For the text-containing cell, return its midpoint in [x, y] coordinate format. 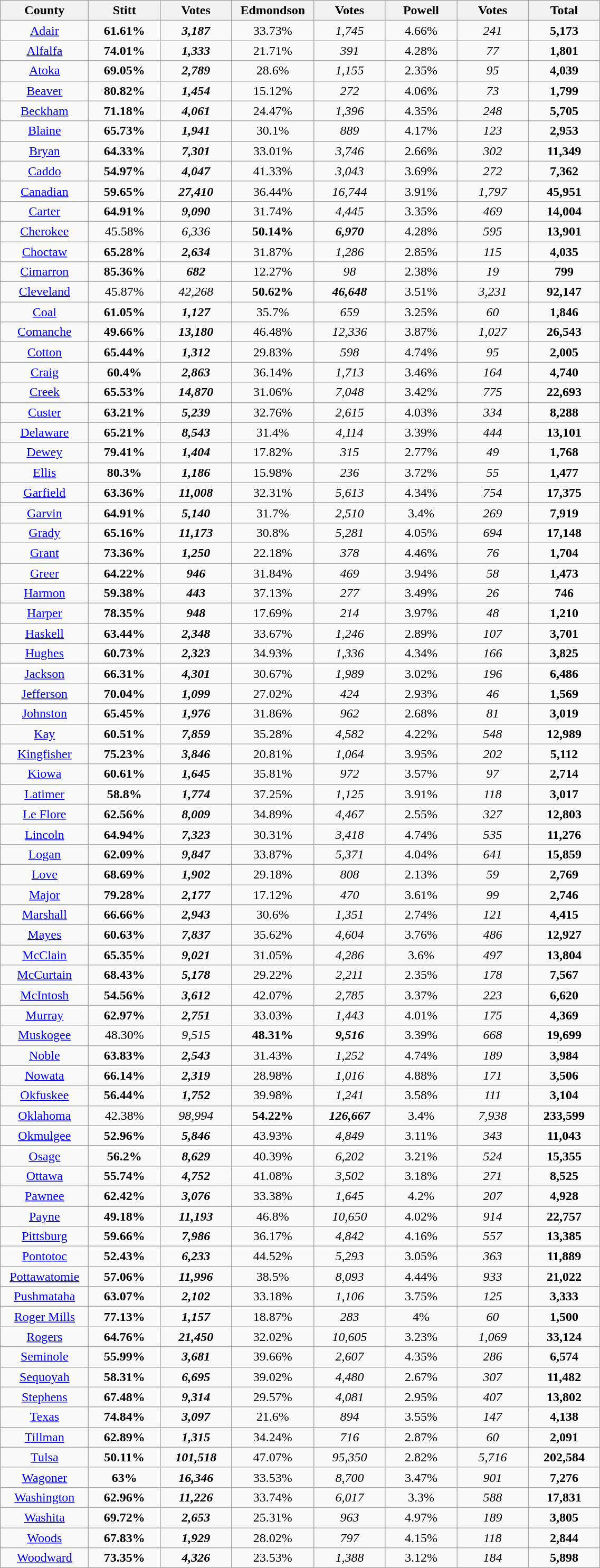
34.24% [273, 1437]
56.44% [125, 1095]
808 [350, 874]
27.02% [273, 694]
Grant [44, 553]
68.43% [125, 975]
2,607 [350, 1357]
42.38% [125, 1116]
3,846 [196, 754]
31.74% [273, 211]
77.13% [125, 1317]
3.87% [421, 332]
29.83% [273, 352]
7,938 [493, 1116]
65.44% [125, 352]
3.11% [421, 1136]
31.7% [273, 513]
65.45% [125, 714]
3.57% [421, 774]
2.77% [421, 452]
4,039 [564, 71]
1,902 [196, 874]
535 [493, 834]
682 [196, 272]
Beckham [44, 111]
3.94% [421, 573]
32.76% [273, 412]
7,986 [196, 1236]
1,252 [350, 1055]
48.31% [273, 1035]
3.25% [421, 312]
202 [493, 754]
2.67% [421, 1377]
946 [196, 573]
Logan [44, 854]
754 [493, 493]
49.18% [125, 1216]
13,802 [564, 1397]
Pushmataha [44, 1297]
Bryan [44, 151]
1,443 [350, 1015]
3.3% [421, 1497]
746 [564, 593]
47.07% [273, 1457]
Cimarron [44, 272]
4.17% [421, 131]
3,681 [196, 1357]
775 [493, 392]
9,314 [196, 1397]
Okfuskee [44, 1095]
Hughes [44, 654]
39.02% [273, 1377]
Le Flore [44, 814]
557 [493, 1236]
58 [493, 573]
30.8% [273, 533]
2,714 [564, 774]
2,323 [196, 654]
46.8% [273, 1216]
33,124 [564, 1337]
61.61% [125, 31]
16,744 [350, 191]
35.7% [273, 312]
1,801 [564, 51]
Noble [44, 1055]
8,288 [564, 412]
1,704 [564, 553]
26,543 [564, 332]
6,695 [196, 1377]
3,418 [350, 834]
13,180 [196, 332]
98,994 [196, 1116]
901 [493, 1477]
1,241 [350, 1095]
4.05% [421, 533]
Texas [44, 1417]
7,919 [564, 513]
9,515 [196, 1035]
4,138 [564, 1417]
2,785 [350, 995]
2.89% [421, 634]
69.05% [125, 71]
74.84% [125, 1417]
4.04% [421, 854]
14,870 [196, 392]
4.16% [421, 1236]
Creek [44, 392]
3,333 [564, 1297]
147 [493, 1417]
19 [493, 272]
3,825 [564, 654]
302 [493, 151]
63% [125, 1477]
79.41% [125, 452]
6,017 [350, 1497]
1,941 [196, 131]
70.04% [125, 694]
4,445 [350, 211]
39.98% [273, 1095]
Wagoner [44, 1477]
69.72% [125, 1517]
2,746 [564, 895]
Latimer [44, 794]
Atoka [44, 71]
5,293 [350, 1257]
57.06% [125, 1277]
5,173 [564, 31]
962 [350, 714]
37.13% [273, 593]
3.35% [421, 211]
Rogers [44, 1337]
4.97% [421, 1517]
22,757 [564, 1216]
17,831 [564, 1497]
5,140 [196, 513]
5,716 [493, 1457]
Pottawatomie [44, 1277]
Garfield [44, 493]
1,333 [196, 51]
1,027 [493, 332]
2,177 [196, 895]
21,022 [564, 1277]
County [44, 11]
5,239 [196, 412]
31.4% [273, 432]
233,599 [564, 1116]
2.93% [421, 694]
424 [350, 694]
2.95% [421, 1397]
11,043 [564, 1136]
2,319 [196, 1075]
972 [350, 774]
43.93% [273, 1136]
Custer [44, 412]
28.6% [273, 71]
1,713 [350, 372]
16,346 [196, 1477]
4.88% [421, 1075]
Muskogee [44, 1035]
14,004 [564, 211]
15.98% [273, 473]
46,648 [350, 292]
1,351 [350, 915]
98 [350, 272]
12.27% [273, 272]
19,699 [564, 1035]
67.83% [125, 1538]
33.67% [273, 634]
35.81% [273, 774]
31.43% [273, 1055]
2,211 [350, 975]
78.35% [125, 613]
7,362 [564, 171]
12,927 [564, 935]
63.83% [125, 1055]
2.66% [421, 151]
3.75% [421, 1297]
2,863 [196, 372]
3.23% [421, 1337]
497 [493, 955]
4,114 [350, 432]
17,375 [564, 493]
Pittsburg [44, 1236]
3,017 [564, 794]
29.18% [273, 874]
4% [421, 1317]
8,543 [196, 432]
77 [493, 51]
Okmulgee [44, 1136]
60.51% [125, 734]
32.31% [273, 493]
126,667 [350, 1116]
74.01% [125, 51]
1,799 [564, 91]
2.85% [421, 252]
Edmondson [273, 11]
470 [350, 895]
49 [493, 452]
7,276 [564, 1477]
4,604 [350, 935]
Tillman [44, 1437]
31.05% [273, 955]
65.35% [125, 955]
407 [493, 1397]
Adair [44, 31]
11,996 [196, 1277]
2.13% [421, 874]
Nowata [44, 1075]
1,064 [350, 754]
3.18% [421, 1176]
59.65% [125, 191]
1,388 [350, 1558]
3,187 [196, 31]
27,410 [196, 191]
3.76% [421, 935]
11,226 [196, 1497]
4,047 [196, 171]
4.22% [421, 734]
716 [350, 1437]
62.89% [125, 1437]
4,582 [350, 734]
75.23% [125, 754]
9,021 [196, 955]
15,859 [564, 854]
33.38% [273, 1196]
Kiowa [44, 774]
202,584 [564, 1457]
111 [493, 1095]
33.53% [273, 1477]
66.14% [125, 1075]
2.82% [421, 1457]
7,567 [564, 975]
59 [493, 874]
2,751 [196, 1015]
63.07% [125, 1297]
1,929 [196, 1538]
97 [493, 774]
963 [350, 1517]
Ellis [44, 473]
Total [564, 11]
52.96% [125, 1136]
64.22% [125, 573]
62.42% [125, 1196]
30.67% [273, 674]
4.2% [421, 1196]
22.18% [273, 553]
4,061 [196, 111]
5,898 [564, 1558]
3,019 [564, 714]
12,803 [564, 814]
33.73% [273, 31]
McIntosh [44, 995]
48 [493, 613]
1,473 [564, 573]
4,849 [350, 1136]
6,620 [564, 995]
23.53% [273, 1558]
35.28% [273, 734]
4,035 [564, 252]
35.62% [273, 935]
11,349 [564, 151]
7,048 [350, 392]
4,301 [196, 674]
Carter [44, 211]
1,125 [350, 794]
6,574 [564, 1357]
54.56% [125, 995]
1,569 [564, 694]
26 [493, 593]
11,889 [564, 1257]
Garvin [44, 513]
2.38% [421, 272]
3,506 [564, 1075]
Beaver [44, 91]
3.58% [421, 1095]
3.55% [421, 1417]
59.38% [125, 593]
Payne [44, 1216]
73 [493, 91]
3.37% [421, 995]
1,286 [350, 252]
933 [493, 1277]
41.33% [273, 171]
2,615 [350, 412]
37.25% [273, 794]
63.21% [125, 412]
2.87% [421, 1437]
1,752 [196, 1095]
24.47% [273, 111]
1,774 [196, 794]
799 [564, 272]
171 [493, 1075]
71.18% [125, 111]
3,076 [196, 1196]
241 [493, 31]
4.44% [421, 1277]
914 [493, 1216]
65.16% [125, 533]
29.22% [273, 975]
4,081 [350, 1397]
5,705 [564, 111]
Stephens [44, 1397]
61.05% [125, 312]
315 [350, 452]
223 [493, 995]
58.31% [125, 1377]
12,989 [564, 734]
79.28% [125, 895]
8,525 [564, 1176]
3.49% [421, 593]
1,155 [350, 71]
3,043 [350, 171]
286 [493, 1357]
4,752 [196, 1176]
Pontotoc [44, 1257]
1,186 [196, 473]
1,016 [350, 1075]
8,009 [196, 814]
1,336 [350, 654]
2,634 [196, 252]
3.46% [421, 372]
41.08% [273, 1176]
55 [493, 473]
2,844 [564, 1538]
63.44% [125, 634]
Washita [44, 1517]
Harper [44, 613]
52.43% [125, 1257]
7,323 [196, 834]
1,768 [564, 452]
17,148 [564, 533]
797 [350, 1538]
443 [196, 593]
7,859 [196, 734]
4,842 [350, 1236]
38.5% [273, 1277]
6,336 [196, 231]
Dewey [44, 452]
Canadian [44, 191]
Pawnee [44, 1196]
Coal [44, 312]
60.61% [125, 774]
Tulsa [44, 1457]
Washington [44, 1497]
207 [493, 1196]
3.95% [421, 754]
Comanche [44, 332]
48.30% [125, 1035]
45.58% [125, 231]
1,976 [196, 714]
378 [350, 553]
641 [493, 854]
4,928 [564, 1196]
65.53% [125, 392]
13,901 [564, 231]
4.02% [421, 1216]
196 [493, 674]
6,970 [350, 231]
5,613 [350, 493]
1,315 [196, 1437]
101,518 [196, 1457]
33.03% [273, 1015]
2,348 [196, 634]
95,350 [350, 1457]
80.82% [125, 91]
32.02% [273, 1337]
76 [493, 553]
15,355 [564, 1156]
659 [350, 312]
63.36% [125, 493]
3,701 [564, 634]
33.01% [273, 151]
3.02% [421, 674]
4.46% [421, 553]
1,846 [564, 312]
15.12% [273, 91]
Craig [44, 372]
175 [493, 1015]
9,090 [196, 211]
45.87% [125, 292]
65.73% [125, 131]
Woods [44, 1538]
1,454 [196, 91]
2.55% [421, 814]
3.42% [421, 392]
5,846 [196, 1136]
5,112 [564, 754]
66.31% [125, 674]
28.02% [273, 1538]
33.74% [273, 1497]
1,745 [350, 31]
5,178 [196, 975]
20.81% [273, 754]
McCurtain [44, 975]
68.69% [125, 874]
10,605 [350, 1337]
13,385 [564, 1236]
391 [350, 51]
65.28% [125, 252]
2,653 [196, 1517]
2,943 [196, 915]
62.96% [125, 1497]
Kay [44, 734]
13,804 [564, 955]
5,281 [350, 533]
64.76% [125, 1337]
Stitt [125, 11]
9,516 [350, 1035]
36.14% [273, 372]
2,005 [564, 352]
58.8% [125, 794]
Greer [44, 573]
2,769 [564, 874]
21.6% [273, 1417]
28.98% [273, 1075]
125 [493, 1297]
4.66% [421, 31]
Haskell [44, 634]
486 [493, 935]
3.61% [421, 895]
1,477 [564, 473]
668 [493, 1035]
6,233 [196, 1257]
36.17% [273, 1236]
3,612 [196, 995]
42,268 [196, 292]
Lincoln [44, 834]
40.39% [273, 1156]
92,147 [564, 292]
Love [44, 874]
62.56% [125, 814]
17.82% [273, 452]
Delaware [44, 432]
56.2% [125, 1156]
25.31% [273, 1517]
9,847 [196, 854]
50.62% [273, 292]
60.73% [125, 654]
18.87% [273, 1317]
50.11% [125, 1457]
13,101 [564, 432]
3,231 [493, 292]
4,369 [564, 1015]
4,740 [564, 372]
21.71% [273, 51]
11,173 [196, 533]
283 [350, 1317]
2,102 [196, 1297]
Woodward [44, 1558]
17.12% [273, 895]
1,246 [350, 634]
54.97% [125, 171]
1,106 [350, 1297]
115 [493, 252]
3.97% [421, 613]
59.66% [125, 1236]
Major [44, 895]
444 [493, 432]
2,789 [196, 71]
Jackson [44, 674]
1,989 [350, 674]
2.74% [421, 915]
Kingfisher [44, 754]
Johnston [44, 714]
894 [350, 1417]
548 [493, 734]
4,467 [350, 814]
8,629 [196, 1156]
3,097 [196, 1417]
10,650 [350, 1216]
11,193 [196, 1216]
73.36% [125, 553]
1,127 [196, 312]
121 [493, 915]
Choctaw [44, 252]
66.66% [125, 915]
Oklahoma [44, 1116]
694 [493, 533]
1,157 [196, 1317]
46.48% [273, 332]
39.66% [273, 1357]
Powell [421, 11]
99 [493, 895]
3,805 [564, 1517]
Cleveland [44, 292]
34.93% [273, 654]
2,510 [350, 513]
123 [493, 131]
7,301 [196, 151]
81 [493, 714]
34.89% [273, 814]
107 [493, 634]
4.03% [421, 412]
Grady [44, 533]
33.18% [273, 1297]
Murray [44, 1015]
4,286 [350, 955]
598 [350, 352]
Cotton [44, 352]
Jefferson [44, 694]
595 [493, 231]
Cherokee [44, 231]
42.07% [273, 995]
164 [493, 372]
McClain [44, 955]
Roger Mills [44, 1317]
31.86% [273, 714]
1,797 [493, 191]
62.97% [125, 1015]
Alfalfa [44, 51]
214 [350, 613]
1,069 [493, 1337]
11,482 [564, 1377]
55.99% [125, 1357]
64.94% [125, 834]
948 [196, 613]
36.44% [273, 191]
166 [493, 654]
588 [493, 1497]
3,502 [350, 1176]
6,486 [564, 674]
1,312 [196, 352]
17.69% [273, 613]
50.14% [273, 231]
178 [493, 975]
30.31% [273, 834]
6,202 [350, 1156]
3,984 [564, 1055]
Marshall [44, 915]
85.36% [125, 272]
343 [493, 1136]
21,450 [196, 1337]
65.21% [125, 432]
31.06% [273, 392]
248 [493, 111]
49.66% [125, 332]
4.15% [421, 1538]
1,396 [350, 111]
31.87% [273, 252]
11,008 [196, 493]
Mayes [44, 935]
55.74% [125, 1176]
67.48% [125, 1397]
3.21% [421, 1156]
4,480 [350, 1377]
269 [493, 513]
60.63% [125, 935]
33.87% [273, 854]
30.1% [273, 131]
62.09% [125, 854]
2.68% [421, 714]
334 [493, 412]
2,091 [564, 1437]
271 [493, 1176]
4,326 [196, 1558]
22,693 [564, 392]
11,276 [564, 834]
Blaine [44, 131]
3,746 [350, 151]
30.6% [273, 915]
889 [350, 131]
3.51% [421, 292]
3.6% [421, 955]
73.35% [125, 1558]
8,700 [350, 1477]
1,250 [196, 553]
8,093 [350, 1277]
54.22% [273, 1116]
29.57% [273, 1397]
3.12% [421, 1558]
Sequoyah [44, 1377]
3.47% [421, 1477]
184 [493, 1558]
524 [493, 1156]
2,953 [564, 131]
1,404 [196, 452]
3.72% [421, 473]
1,099 [196, 694]
307 [493, 1377]
64.33% [125, 151]
327 [493, 814]
1,210 [564, 613]
60.4% [125, 372]
45,951 [564, 191]
3.69% [421, 171]
3.05% [421, 1257]
Caddo [44, 171]
Ottawa [44, 1176]
2,543 [196, 1055]
44.52% [273, 1257]
80.3% [125, 473]
1,500 [564, 1317]
Harmon [44, 593]
3,104 [564, 1095]
277 [350, 593]
46 [493, 694]
Seminole [44, 1357]
236 [350, 473]
4.06% [421, 91]
12,336 [350, 332]
5,371 [350, 854]
4.01% [421, 1015]
7,837 [196, 935]
4,415 [564, 915]
363 [493, 1257]
31.84% [273, 573]
Osage [44, 1156]
